Pinpoint the cell where the given text exists, returning its (X, Y) midpoint coordinate. 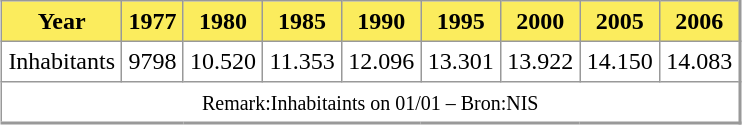
2000 (540, 21)
Remark:Inhabitaints on 01/01 – Bron:NIS (371, 102)
10.520 (223, 61)
12.096 (381, 61)
9798 (153, 61)
2006 (699, 21)
14.150 (620, 61)
1990 (381, 21)
1995 (461, 21)
Year (62, 21)
2005 (620, 21)
1985 (302, 21)
13.922 (540, 61)
14.083 (699, 61)
1980 (223, 21)
13.301 (461, 61)
1977 (153, 21)
Inhabitants (62, 61)
11.353 (302, 61)
